Search for the cell housing the specified text and yield its (X, Y) center coordinate. 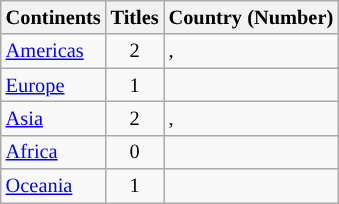
Continents (54, 17)
Oceania (54, 186)
Americas (54, 51)
Country (Number) (251, 17)
Asia (54, 118)
Titles (135, 17)
Europe (54, 85)
Africa (54, 152)
0 (135, 152)
